Identify which cell holds the provided text, then report its (x, y) central coordinate. 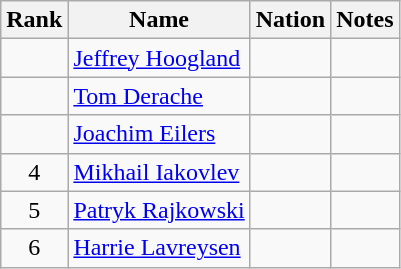
Rank (34, 20)
Harrie Lavreysen (159, 248)
Name (159, 20)
5 (34, 210)
Nation (290, 20)
Patryk Rajkowski (159, 210)
6 (34, 248)
Mikhail Iakovlev (159, 172)
Jeffrey Hoogland (159, 58)
Notes (365, 20)
4 (34, 172)
Tom Derache (159, 96)
Joachim Eilers (159, 134)
